Determine the [x, y] coordinate at the center of the cell enclosing the given text.  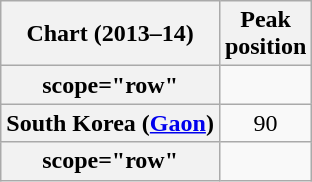
Peakposition [265, 34]
90 [265, 123]
South Korea (Gaon) [110, 123]
Chart (2013–14) [110, 34]
